Extract the [X, Y] coordinate from the center of the cell holding the provided text.  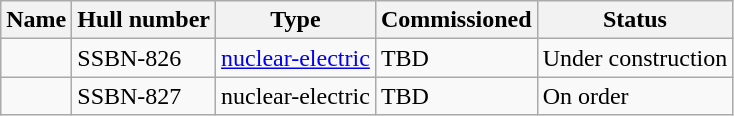
Name [36, 20]
Hull number [144, 20]
Commissioned [456, 20]
SSBN-827 [144, 96]
SSBN-826 [144, 58]
Status [635, 20]
Type [296, 20]
On order [635, 96]
Under construction [635, 58]
